Return the [x, y] coordinate for the center point of the cell that contains the specified text.  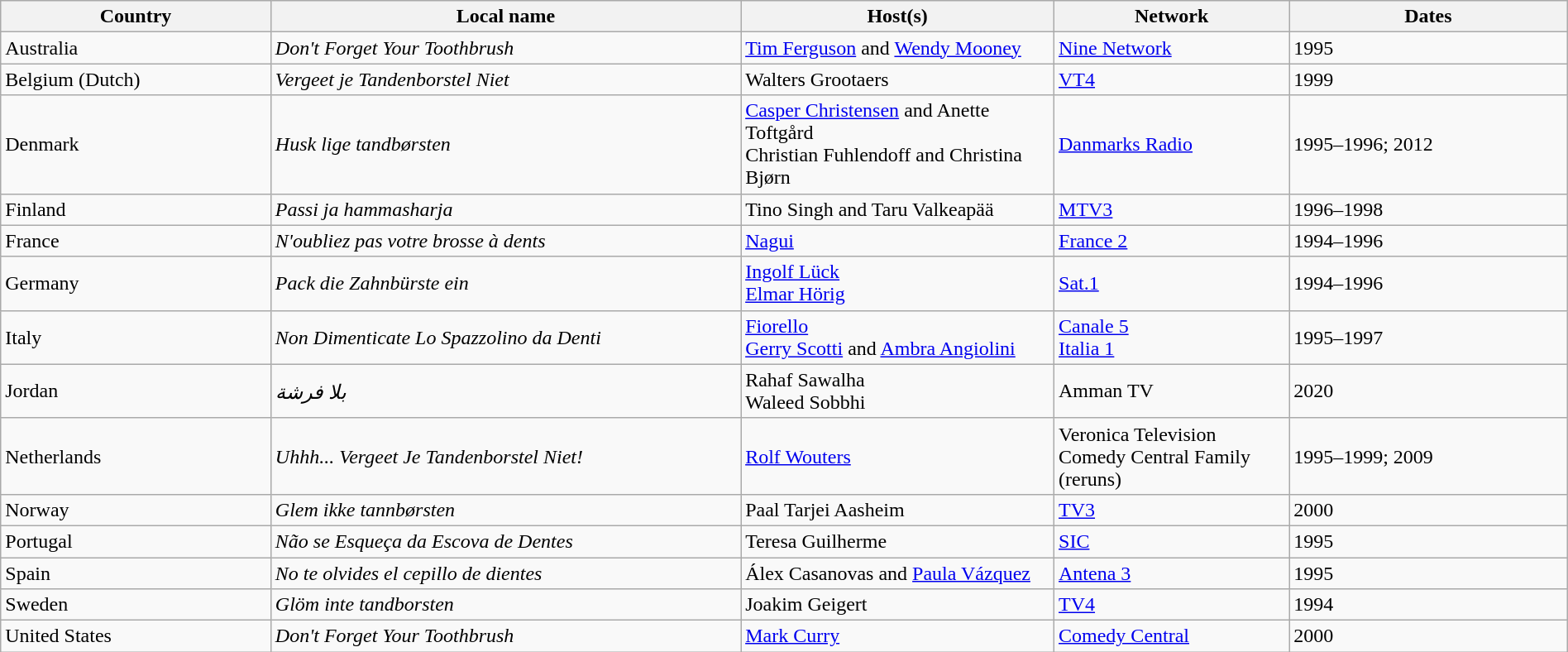
Mark Curry [898, 636]
Uhhh... Vergeet Je Tandenborstel Niet! [505, 456]
Finland [136, 209]
Tim Ferguson and Wendy Mooney [898, 48]
1994 [1429, 605]
Vergeet je Tandenborstel Niet [505, 79]
1999 [1429, 79]
Teresa Guilherme [898, 541]
Dates [1429, 17]
بلا فرشة [505, 391]
VT4 [1172, 79]
Germany [136, 283]
Rahaf SawalhaWaleed Sobbhi [898, 391]
Canale 5Italia 1 [1172, 338]
Nagui [898, 241]
1995–1996; 2012 [1429, 144]
Paal Tarjei Aasheim [898, 510]
Australia [136, 48]
Host(s) [898, 17]
France 2 [1172, 241]
Antena 3 [1172, 573]
Jordan [136, 391]
Glem ikke tannbørsten [505, 510]
Network [1172, 17]
FiorelloGerry Scotti and Ambra Angiolini [898, 338]
TV3 [1172, 510]
Nine Network [1172, 48]
Belgium (Dutch) [136, 79]
United States [136, 636]
N'oubliez pas votre brosse à dents [505, 241]
2020 [1429, 391]
Danmarks Radio [1172, 144]
Walters Grootaers [898, 79]
Rolf Wouters [898, 456]
Ingolf LückElmar Hörig [898, 283]
Pack die Zahnbürste ein [505, 283]
Glöm inte tandborsten [505, 605]
Casper Christensen and Anette ToftgårdChristian Fuhlendoff and Christina Bjørn [898, 144]
Comedy Central [1172, 636]
Álex Casanovas and Paula Vázquez [898, 573]
No te olvides el cepillo de dientes [505, 573]
Italy [136, 338]
1995–1997 [1429, 338]
Veronica TelevisionComedy Central Family (reruns) [1172, 456]
Spain [136, 573]
Sweden [136, 605]
SIC [1172, 541]
Netherlands [136, 456]
Country [136, 17]
Local name [505, 17]
Husk lige tandbørsten [505, 144]
Non Dimenticate Lo Spazzolino da Denti [505, 338]
France [136, 241]
TV4 [1172, 605]
Amman TV [1172, 391]
Denmark [136, 144]
1996–1998 [1429, 209]
Norway [136, 510]
1995–1999; 2009 [1429, 456]
MTV3 [1172, 209]
Sat.1 [1172, 283]
Tino Singh and Taru Valkeapää [898, 209]
Não se Esqueça da Escova de Dentes [505, 541]
Joakim Geigert [898, 605]
Passi ja hammasharja [505, 209]
Portugal [136, 541]
